Search for the cell housing the specified text and yield its (X, Y) center coordinate. 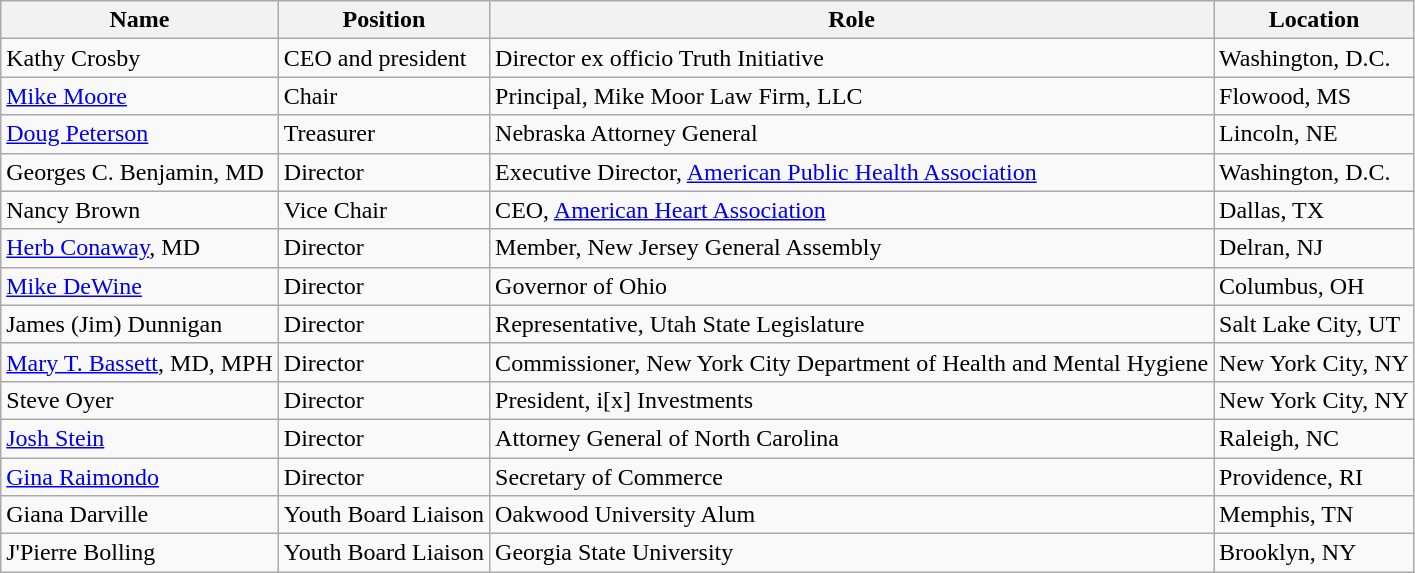
Role (852, 20)
Memphis, TN (1314, 515)
Vice Chair (384, 210)
Director ex officio Truth Initiative (852, 58)
Salt Lake City, UT (1314, 324)
CEO, American Heart Association (852, 210)
Executive Director, American Public Health Association (852, 172)
Flowood, MS (1314, 96)
James (Jim) Dunnigan (140, 324)
Giana Darville (140, 515)
Governor of Ohio (852, 286)
J'Pierre Bolling (140, 553)
Gina Raimondo (140, 477)
Secretary of Commerce (852, 477)
Lincoln, NE (1314, 134)
Oakwood University Alum (852, 515)
Columbus, OH (1314, 286)
Representative, Utah State Legislature (852, 324)
Georgia State University (852, 553)
Mike DeWine (140, 286)
Member, New Jersey General Assembly (852, 248)
Raleigh, NC (1314, 438)
Attorney General of North Carolina (852, 438)
Herb Conaway, MD (140, 248)
CEO and president (384, 58)
Doug Peterson (140, 134)
Principal, Mike Moor Law Firm, LLC (852, 96)
Mike Moore (140, 96)
Brooklyn, NY (1314, 553)
Treasurer (384, 134)
Name (140, 20)
Nebraska Attorney General (852, 134)
Kathy Crosby (140, 58)
Location (1314, 20)
Dallas, TX (1314, 210)
Nancy Brown (140, 210)
Steve Oyer (140, 400)
Chair (384, 96)
Position (384, 20)
Josh Stein (140, 438)
Providence, RI (1314, 477)
Mary T. Bassett, MD, MPH (140, 362)
Commissioner, New York City Department of Health and Mental Hygiene (852, 362)
Georges C. Benjamin, MD (140, 172)
Delran, NJ (1314, 248)
President, i[x] Investments (852, 400)
